Return the [x, y] coordinate for the center point of the cell that contains the specified text.  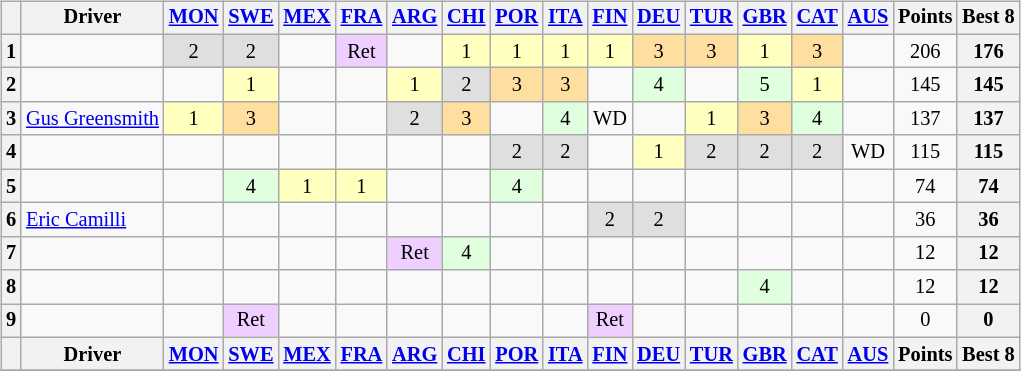
9 [11, 321]
Eric Camilli [92, 220]
176 [988, 51]
7 [11, 253]
8 [11, 287]
206 [925, 51]
Gus Greensmith [92, 119]
6 [11, 220]
